Return the [X, Y] coordinate for the center point of the cell that contains the specified text.  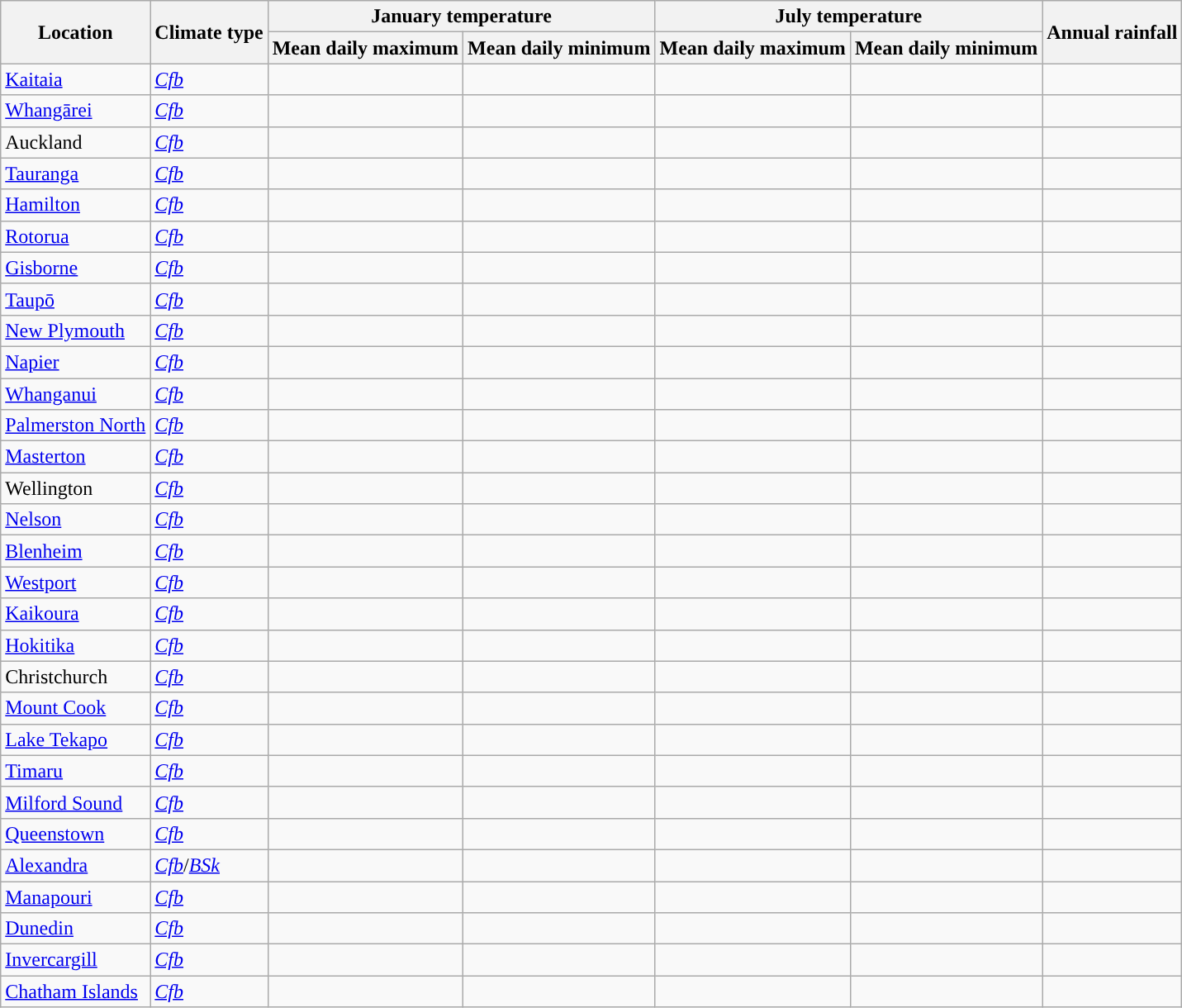
Hamilton [76, 205]
Gisborne [76, 268]
Kaitaia [76, 79]
Invercargill [76, 960]
Hokitika [76, 645]
Milford Sound [76, 802]
Dunedin [76, 929]
Westport [76, 582]
Climate type [209, 32]
Kaikoura [76, 614]
Taupō [76, 299]
Blenheim [76, 551]
Auckland [76, 142]
Cfb/BSk [209, 865]
Wellington [76, 488]
Whangārei [76, 111]
New Plymouth [76, 330]
Location [76, 32]
Annual rainfall [1112, 32]
Whanganui [76, 394]
Chatham Islands [76, 991]
Tauranga [76, 174]
Rotorua [76, 236]
Lake Tekapo [76, 739]
Masterton [76, 457]
Nelson [76, 520]
Queenstown [76, 834]
Christchurch [76, 677]
January temperature [461, 17]
Napier [76, 362]
Palmerston North [76, 426]
Timaru [76, 771]
Mount Cook [76, 708]
Manapouri [76, 896]
Alexandra [76, 865]
July temperature [849, 17]
